Pinpoint the cell where the given text exists, returning its (X, Y) midpoint coordinate. 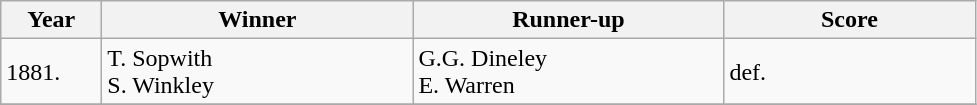
1881. (52, 72)
def. (850, 72)
Year (52, 20)
T. Sopwith S. Winkley (258, 72)
Runner-up (568, 20)
G.G. Dineley E. Warren (568, 72)
Score (850, 20)
Winner (258, 20)
